Search for the cell housing the specified text and yield its [x, y] center coordinate. 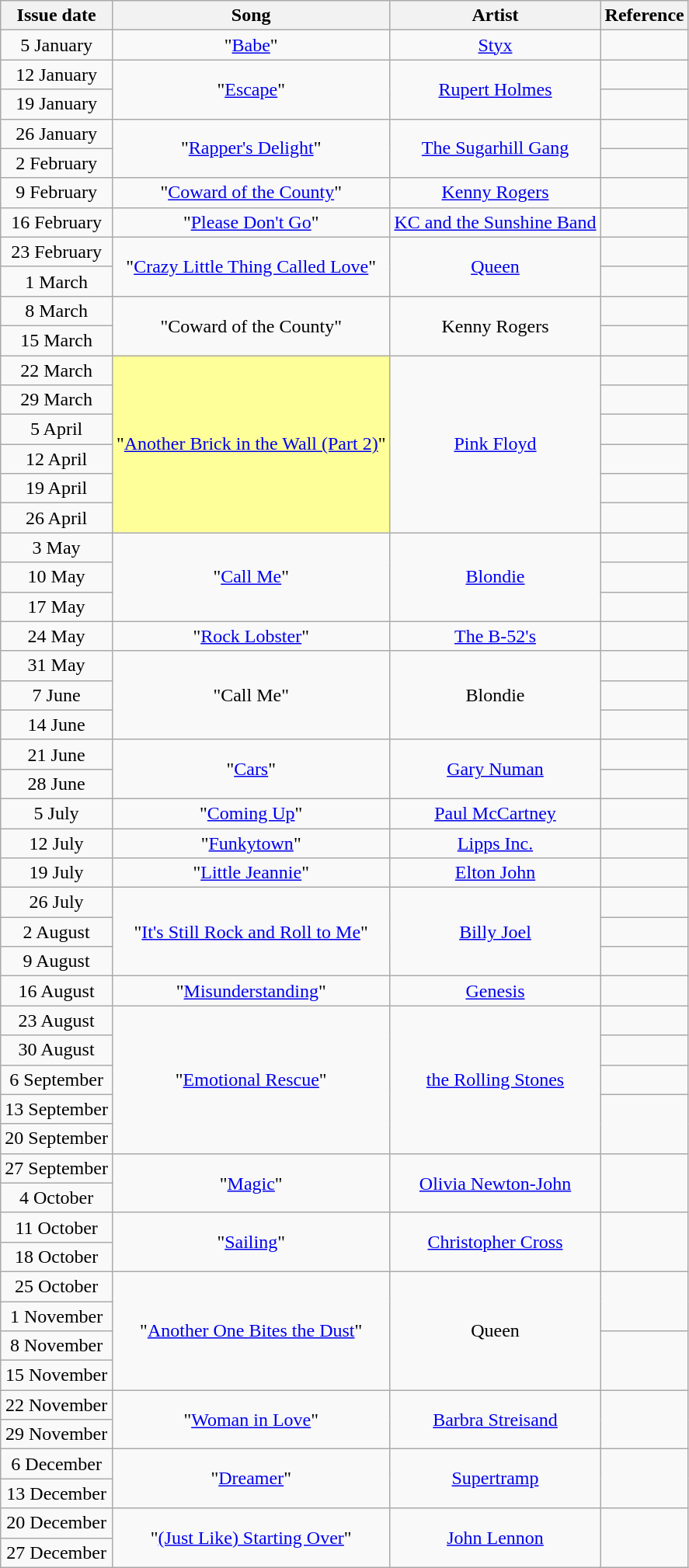
Styx [496, 45]
the Rolling Stones [496, 1080]
3 May [57, 548]
"Rock Lobster" [251, 636]
"Babe" [251, 45]
2 August [57, 932]
12 April [57, 459]
Genesis [496, 991]
"Rapper's Delight" [251, 148]
30 August [57, 1050]
Lipps Inc. [496, 843]
Olivia Newton-John [496, 1183]
"Misunderstanding" [251, 991]
16 August [57, 991]
"Cars" [251, 769]
Pink Floyd [496, 444]
"(Just Like) Starting Over" [251, 1538]
8 March [57, 311]
26 July [57, 902]
"Funkytown" [251, 843]
5 April [57, 429]
31 May [57, 666]
5 January [57, 45]
29 November [57, 1434]
KC and the Sunshine Band [496, 222]
20 December [57, 1523]
9 February [57, 193]
21 June [57, 754]
13 December [57, 1493]
Song [251, 16]
4 October [57, 1198]
20 September [57, 1139]
Issue date [57, 16]
7 June [57, 695]
8 November [57, 1346]
25 October [57, 1286]
11 October [57, 1227]
Billy Joel [496, 932]
Supertramp [496, 1479]
9 August [57, 961]
26 April [57, 518]
"It's Still Rock and Roll to Me" [251, 932]
10 May [57, 577]
"Sailing" [251, 1242]
"Magic" [251, 1183]
"Little Jeannie" [251, 873]
16 February [57, 222]
The Sugarhill Gang [496, 148]
27 September [57, 1168]
"Escape" [251, 89]
23 February [57, 252]
Rupert Holmes [496, 89]
14 June [57, 725]
Gary Numan [496, 769]
"Woman in Love" [251, 1420]
Artist [496, 16]
6 September [57, 1080]
15 March [57, 340]
Reference [645, 16]
Paul McCartney [496, 813]
22 November [57, 1405]
The B-52's [496, 636]
18 October [57, 1257]
John Lennon [496, 1538]
19 July [57, 873]
23 August [57, 1020]
1 November [57, 1316]
1 March [57, 281]
24 May [57, 636]
"Dreamer" [251, 1479]
12 January [57, 75]
28 June [57, 784]
13 September [57, 1109]
"Another One Bites the Dust" [251, 1330]
29 March [57, 400]
"Another Brick in the Wall (Part 2)" [251, 444]
12 July [57, 843]
Christopher Cross [496, 1242]
Elton John [496, 873]
6 December [57, 1464]
17 May [57, 607]
26 January [57, 134]
19 April [57, 488]
19 January [57, 104]
"Emotional Rescue" [251, 1080]
"Please Don't Go" [251, 222]
15 November [57, 1375]
5 July [57, 813]
22 March [57, 370]
"Coming Up" [251, 813]
Barbra Streisand [496, 1420]
"Crazy Little Thing Called Love" [251, 266]
27 December [57, 1552]
2 February [57, 163]
